From the cell containing the given text, extract its center point as (x, y) coordinate. 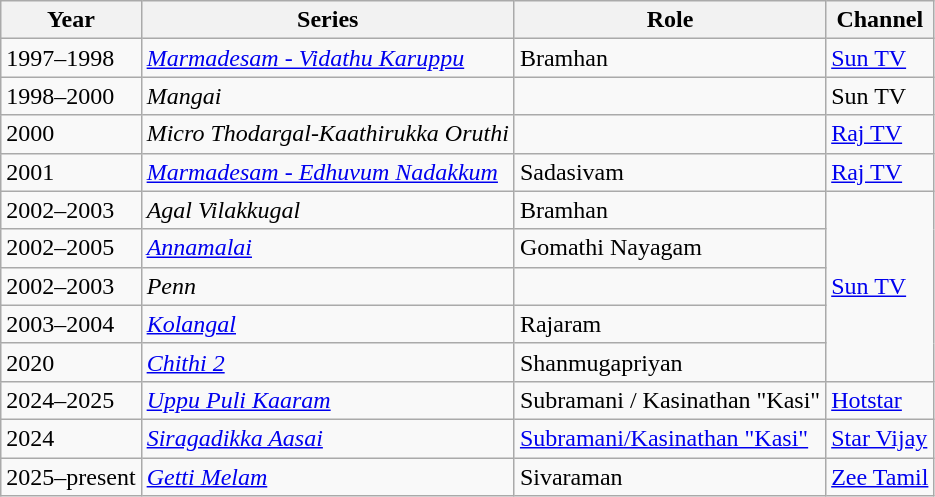
Chithi 2 (328, 362)
2024–2025 (71, 400)
Zee Tamil (880, 477)
Penn (328, 286)
Marmadesam - Vidathu Karuppu (328, 58)
Channel (880, 20)
2001 (71, 172)
Siragadikka Aasai (328, 438)
2024 (71, 438)
Sadasivam (670, 172)
Mangai (328, 96)
Kolangal (328, 324)
Micro Thodargal-Kaathirukka Oruthi (328, 134)
Year (71, 20)
2020 (71, 362)
1997–1998 (71, 58)
Subramani/Kasinathan "Kasi" (670, 438)
Hotstar (880, 400)
Getti Melam (328, 477)
Rajaram (670, 324)
Uppu Puli Kaaram (328, 400)
Series (328, 20)
2003–2004 (71, 324)
1998–2000 (71, 96)
2025–present (71, 477)
Marmadesam - Edhuvum Nadakkum (328, 172)
2002–2005 (71, 248)
Role (670, 20)
Star Vijay (880, 438)
Annamalai (328, 248)
2000 (71, 134)
Subramani / Kasinathan "Kasi" (670, 400)
Sivaraman (670, 477)
Shanmugapriyan (670, 362)
Gomathi Nayagam (670, 248)
Agal Vilakkugal (328, 210)
